Detect which cell encompasses the target text, then output its [x, y] center coordinate. 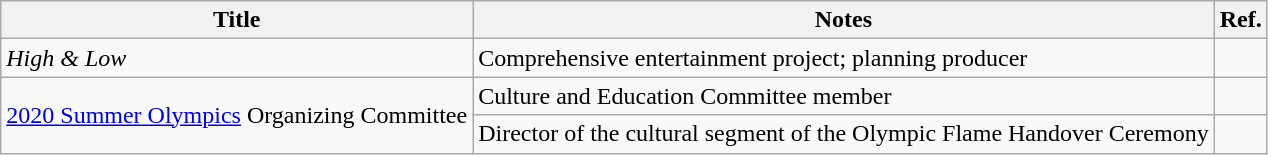
2020 Summer Olympics Organizing Committee [237, 115]
Director of the cultural segment of the Olympic Flame Handover Ceremony [844, 134]
Culture and Education Committee member [844, 96]
Ref. [1240, 20]
High & Low [237, 58]
Notes [844, 20]
Title [237, 20]
Comprehensive entertainment project; planning producer [844, 58]
